For the text-containing cell, return its midpoint in [X, Y] coordinate format. 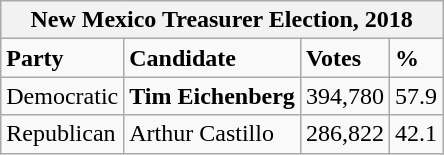
Arthur Castillo [212, 134]
394,780 [344, 96]
New Mexico Treasurer Election, 2018 [222, 20]
Democratic [62, 96]
57.9 [416, 96]
Candidate [212, 58]
Tim Eichenberg [212, 96]
Votes [344, 58]
42.1 [416, 134]
% [416, 58]
286,822 [344, 134]
Republican [62, 134]
Party [62, 58]
